Output the [X, Y] coordinate of the center of the cell containing the given text.  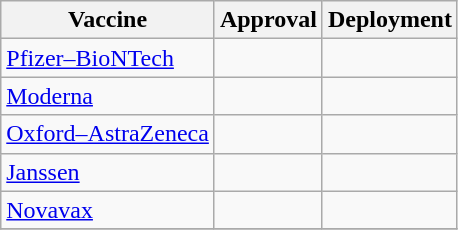
Janssen [108, 172]
Approval [268, 20]
Vaccine [108, 20]
Deployment [390, 20]
Moderna [108, 96]
Pfizer–BioNTech [108, 58]
Novavax [108, 210]
Oxford–AstraZeneca [108, 134]
